Search for the cell housing the specified text and yield its [x, y] center coordinate. 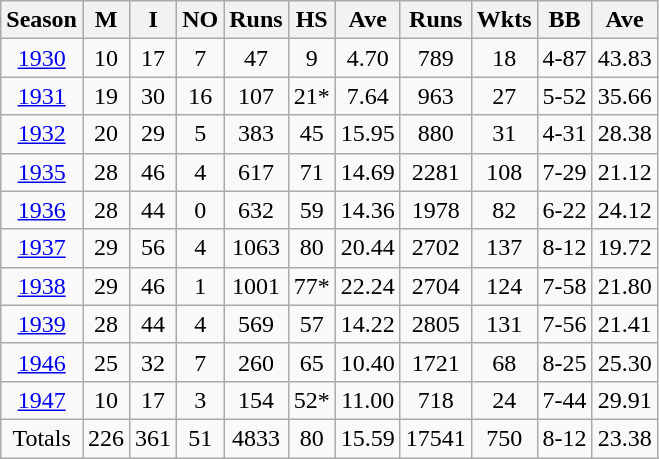
19.72 [624, 248]
750 [504, 438]
65 [312, 362]
2704 [436, 286]
M [106, 20]
7-58 [564, 286]
2281 [436, 172]
71 [312, 172]
617 [256, 172]
43.83 [624, 58]
383 [256, 134]
14.69 [368, 172]
14.22 [368, 324]
14.36 [368, 210]
25 [106, 362]
21.80 [624, 286]
7-29 [564, 172]
1001 [256, 286]
35.66 [624, 96]
21* [312, 96]
131 [504, 324]
5 [200, 134]
5-52 [564, 96]
260 [256, 362]
2805 [436, 324]
NO [200, 20]
9 [312, 58]
15.95 [368, 134]
4833 [256, 438]
4-87 [564, 58]
108 [504, 172]
963 [436, 96]
569 [256, 324]
154 [256, 400]
31 [504, 134]
21.12 [624, 172]
25.30 [624, 362]
632 [256, 210]
1947 [42, 400]
56 [154, 248]
27 [504, 96]
47 [256, 58]
0 [200, 210]
77* [312, 286]
1946 [42, 362]
1936 [42, 210]
1932 [42, 134]
82 [504, 210]
I [154, 20]
1 [200, 286]
18 [504, 58]
20.44 [368, 248]
718 [436, 400]
24.12 [624, 210]
23.38 [624, 438]
22.24 [368, 286]
Wkts [504, 20]
4-31 [564, 134]
Season [42, 20]
789 [436, 58]
1063 [256, 248]
45 [312, 134]
68 [504, 362]
1978 [436, 210]
57 [312, 324]
8-25 [564, 362]
17541 [436, 438]
107 [256, 96]
7-44 [564, 400]
6-22 [564, 210]
11.00 [368, 400]
4.70 [368, 58]
20 [106, 134]
30 [154, 96]
7-56 [564, 324]
Totals [42, 438]
1939 [42, 324]
10.40 [368, 362]
1721 [436, 362]
HS [312, 20]
24 [504, 400]
1937 [42, 248]
880 [436, 134]
28.38 [624, 134]
1931 [42, 96]
51 [200, 438]
1935 [42, 172]
BB [564, 20]
226 [106, 438]
137 [504, 248]
7.64 [368, 96]
3 [200, 400]
32 [154, 362]
21.41 [624, 324]
16 [200, 96]
52* [312, 400]
15.59 [368, 438]
2702 [436, 248]
1930 [42, 58]
59 [312, 210]
124 [504, 286]
1938 [42, 286]
19 [106, 96]
29.91 [624, 400]
361 [154, 438]
